From the cell containing the given text, extract its center point as (x, y) coordinate. 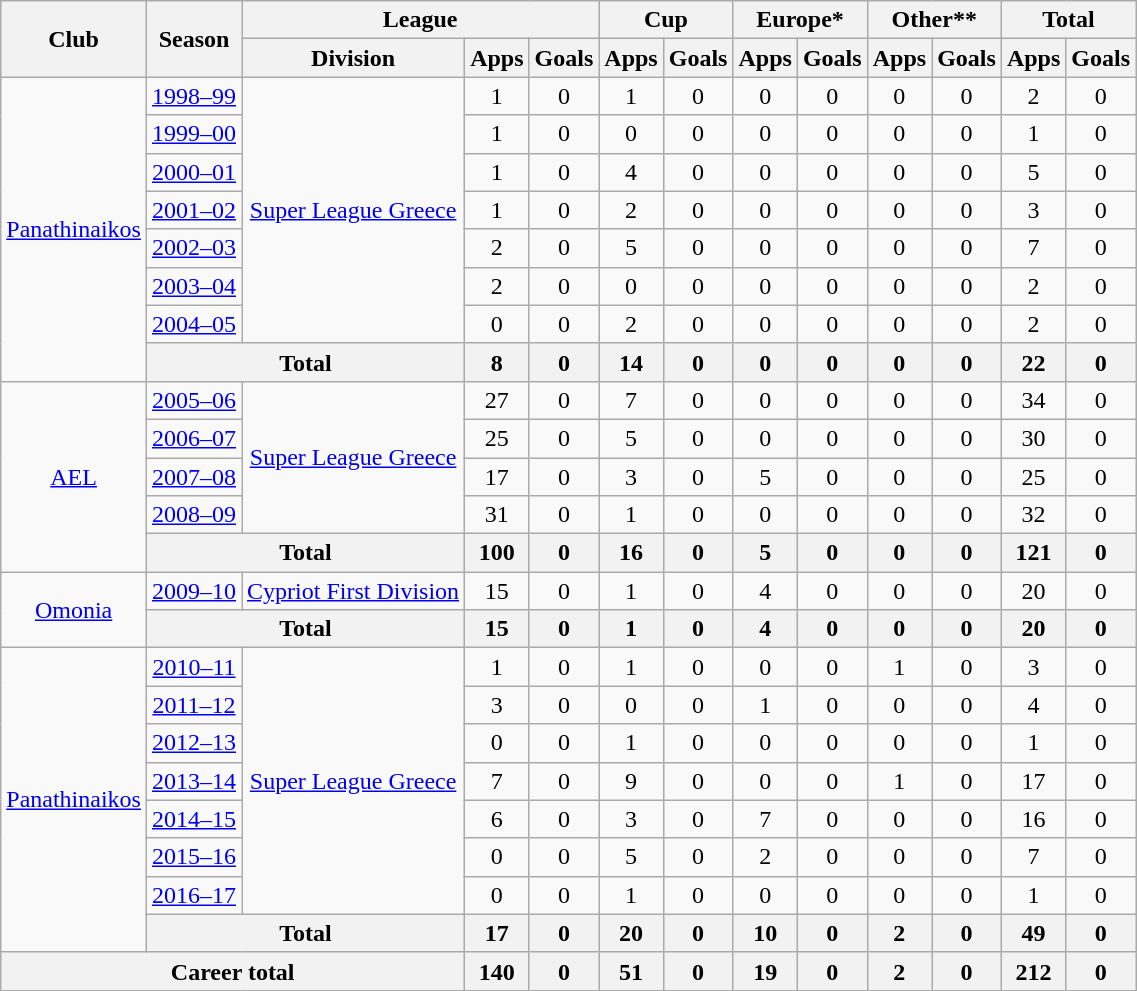
2001–02 (194, 210)
31 (497, 515)
2011–12 (194, 705)
2003–04 (194, 286)
2010–11 (194, 667)
Omonia (74, 610)
19 (765, 971)
Career total (233, 971)
212 (1033, 971)
34 (1033, 400)
2006–07 (194, 438)
6 (497, 819)
2009–10 (194, 591)
8 (497, 362)
2015–16 (194, 857)
100 (497, 553)
Other** (934, 20)
1998–99 (194, 96)
10 (765, 933)
1999–00 (194, 134)
32 (1033, 515)
Season (194, 39)
Cup (666, 20)
2016–17 (194, 895)
51 (631, 971)
2008–09 (194, 515)
AEL (74, 476)
2004–05 (194, 324)
9 (631, 781)
2014–15 (194, 819)
Division (354, 58)
2013–14 (194, 781)
121 (1033, 553)
14 (631, 362)
22 (1033, 362)
2002–03 (194, 248)
League (420, 20)
2012–13 (194, 743)
Europe* (800, 20)
Club (74, 39)
Cypriot First Division (354, 591)
2000–01 (194, 172)
49 (1033, 933)
140 (497, 971)
27 (497, 400)
2005–06 (194, 400)
2007–08 (194, 477)
30 (1033, 438)
